Extract the [X, Y] coordinate from the center of the cell holding the provided text.  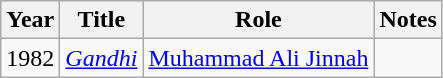
Notes [408, 20]
Muhammad Ali Jinnah [258, 58]
Gandhi [102, 58]
Year [30, 20]
Title [102, 20]
Role [258, 20]
1982 [30, 58]
